Output the (X, Y) coordinate of the center of the cell containing the given text.  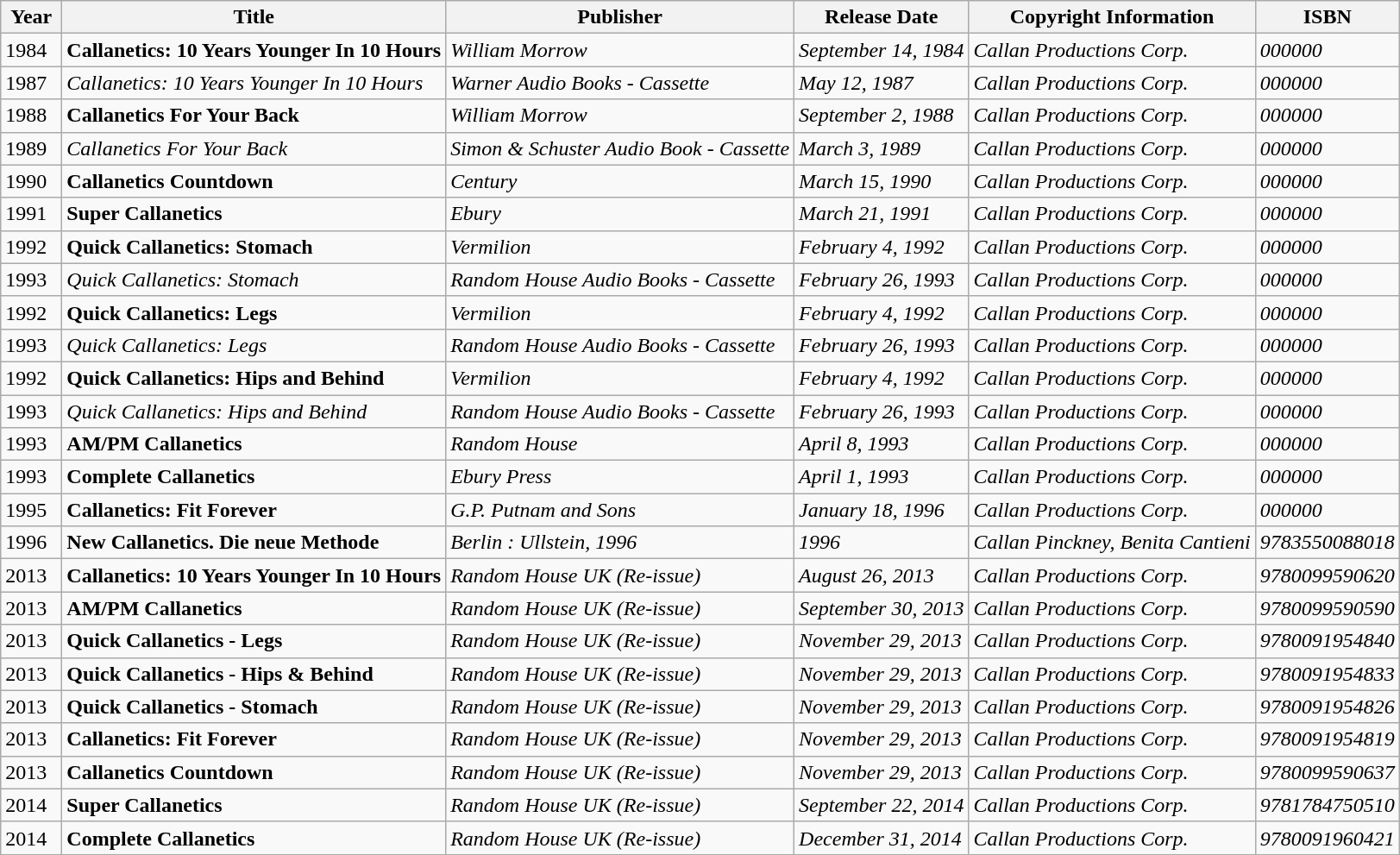
9780099590590 (1327, 608)
Copyright Information (1112, 17)
G.P. Putnam and Sons (620, 510)
9780091954819 (1327, 739)
1991 (31, 214)
1984 (31, 50)
September 30, 2013 (882, 608)
9781784750510 (1327, 805)
9780091954826 (1327, 707)
Title (254, 17)
March 21, 1991 (882, 214)
1995 (31, 510)
Berlin : Ullstein, 1996 (620, 543)
ISBN (1327, 17)
December 31, 2014 (882, 838)
Callan Pinckney, Benita Cantieni (1112, 543)
April 8, 1993 (882, 444)
1988 (31, 116)
1987 (31, 83)
Publisher (620, 17)
Year (31, 17)
9780091960421 (1327, 838)
Release Date (882, 17)
March 15, 1990 (882, 181)
Quick Callanetics - Stomach (254, 707)
9780099590637 (1327, 772)
Random House (620, 444)
1989 (31, 148)
1990 (31, 181)
Quick Callanetics - Hips & Behind (254, 674)
January 18, 1996 (882, 510)
September 14, 1984 (882, 50)
September 22, 2014 (882, 805)
Ebury (620, 214)
Simon & Schuster Audio Book - Cassette (620, 148)
August 26, 2013 (882, 575)
9780099590620 (1327, 575)
Quick Callanetics - Legs (254, 641)
9780091954833 (1327, 674)
April 1, 1993 (882, 477)
9780091954840 (1327, 641)
March 3, 1989 (882, 148)
Ebury Press (620, 477)
Warner Audio Books - Cassette (620, 83)
September 2, 1988 (882, 116)
9783550088018 (1327, 543)
May 12, 1987 (882, 83)
New Callanetics. Die neue Methode (254, 543)
Century (620, 181)
